Provide the [x, y] coordinate of the cell's center where the given text is located.  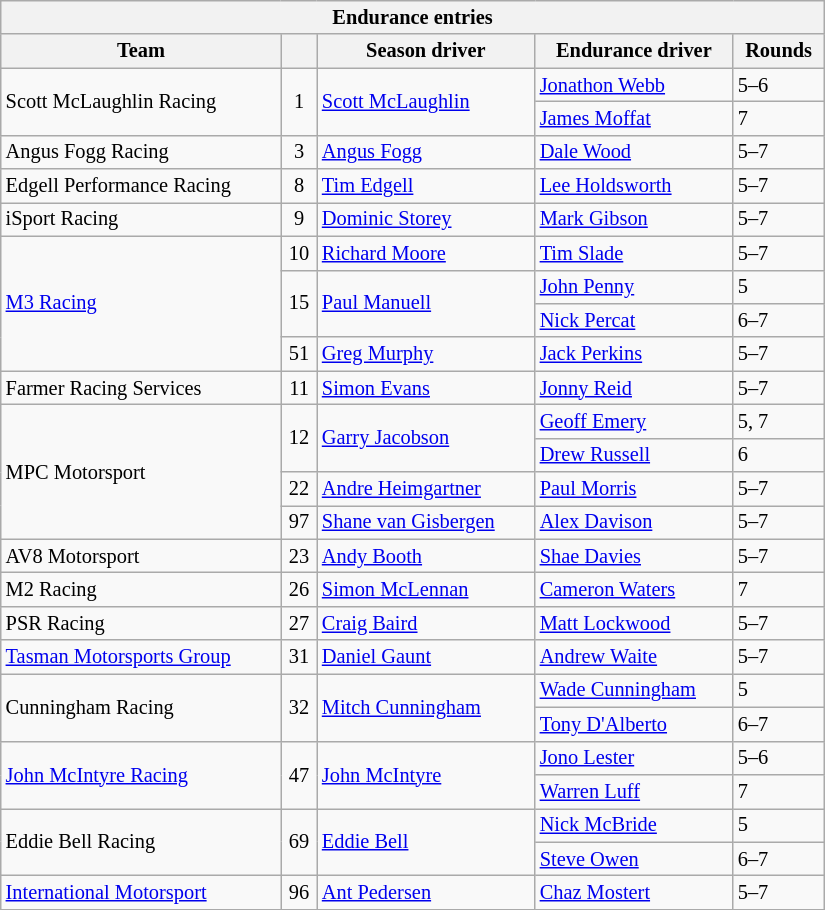
Simon McLennan [426, 589]
Cameron Waters [634, 589]
27 [299, 623]
Lee Holdsworth [634, 186]
MPC Motorsport [141, 472]
Andy Booth [426, 556]
8 [299, 186]
Tim Slade [634, 253]
97 [299, 522]
Nick Percat [634, 320]
Scott McLaughlin [426, 102]
69 [299, 842]
Garry Jacobson [426, 438]
Paul Morris [634, 489]
Cunningham Racing [141, 706]
Drew Russell [634, 455]
Jack Perkins [634, 354]
Paul Manuell [426, 304]
Wade Cunningham [634, 690]
International Motorsport [141, 892]
Alex Davison [634, 522]
Nick McBride [634, 825]
Chaz Mostert [634, 892]
John McIntyre [426, 774]
15 [299, 304]
Craig Baird [426, 623]
Matt Lockwood [634, 623]
Edgell Performance Racing [141, 186]
John Penny [634, 287]
31 [299, 657]
47 [299, 774]
23 [299, 556]
Jonny Reid [634, 388]
John McIntyre Racing [141, 774]
Daniel Gaunt [426, 657]
Steve Owen [634, 859]
12 [299, 438]
6 [778, 455]
10 [299, 253]
5, 7 [778, 421]
Eddie Bell Racing [141, 842]
Richard Moore [426, 253]
26 [299, 589]
PSR Racing [141, 623]
Season driver [426, 51]
Scott McLaughlin Racing [141, 102]
Endurance entries [413, 17]
Dale Wood [634, 152]
Andrew Waite [634, 657]
M2 Racing [141, 589]
Shae Davies [634, 556]
James Moffat [634, 118]
Tim Edgell [426, 186]
Simon Evans [426, 388]
AV8 Motorsport [141, 556]
Tony D'Alberto [634, 724]
iSport Racing [141, 219]
Shane van Gisbergen [426, 522]
11 [299, 388]
Mark Gibson [634, 219]
32 [299, 706]
Eddie Bell [426, 842]
Andre Heimgartner [426, 489]
Endurance driver [634, 51]
Tasman Motorsports Group [141, 657]
Jonathon Webb [634, 85]
Jono Lester [634, 758]
Angus Fogg Racing [141, 152]
Team [141, 51]
22 [299, 489]
1 [299, 102]
Angus Fogg [426, 152]
96 [299, 892]
Greg Murphy [426, 354]
Ant Pedersen [426, 892]
9 [299, 219]
51 [299, 354]
Rounds [778, 51]
3 [299, 152]
Mitch Cunningham [426, 706]
M3 Racing [141, 304]
Farmer Racing Services [141, 388]
Geoff Emery [634, 421]
Warren Luff [634, 791]
Dominic Storey [426, 219]
